For the text-containing cell, return its midpoint in (X, Y) coordinate format. 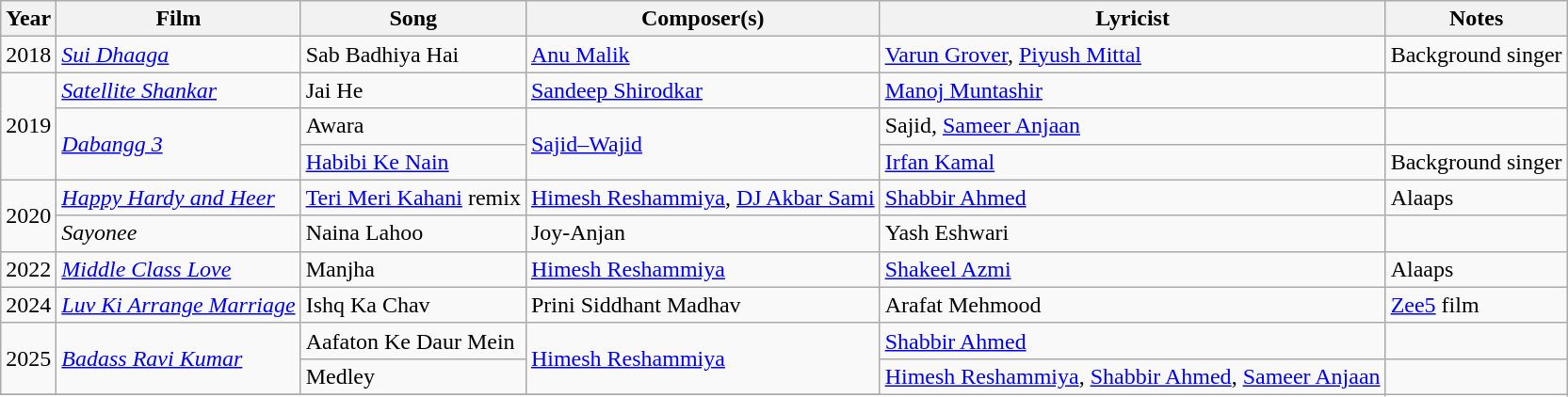
Year (28, 19)
2024 (28, 305)
2022 (28, 269)
Naina Lahoo (412, 233)
2020 (28, 215)
Dabangg 3 (179, 144)
Awara (412, 126)
Teri Meri Kahani remix (412, 198)
Luv Ki Arrange Marriage (179, 305)
Prini Siddhant Madhav (703, 305)
Manoj Muntashir (1132, 90)
Arafat Mehmood (1132, 305)
Himesh Reshammiya, Shabbir Ahmed, Sameer Anjaan (1132, 376)
Sui Dhaaga (179, 55)
Film (179, 19)
Ishq Ka Chav (412, 305)
Composer(s) (703, 19)
Song (412, 19)
Irfan Kamal (1132, 162)
Notes (1477, 19)
2025 (28, 358)
Himesh Reshammiya, DJ Akbar Sami (703, 198)
Joy-Anjan (703, 233)
Sajid, Sameer Anjaan (1132, 126)
Satellite Shankar (179, 90)
Habibi Ke Nain (412, 162)
2018 (28, 55)
Sayonee (179, 233)
Shakeel Azmi (1132, 269)
Aafaton Ke Daur Mein (412, 341)
Sajid–Wajid (703, 144)
Varun Grover, Piyush Mittal (1132, 55)
Lyricist (1132, 19)
Yash Eshwari (1132, 233)
Happy Hardy and Heer (179, 198)
Sandeep Shirodkar (703, 90)
2019 (28, 126)
Manjha (412, 269)
Sab Badhiya Hai (412, 55)
Zee5 film (1477, 305)
Middle Class Love (179, 269)
Anu Malik (703, 55)
Jai He (412, 90)
Badass Ravi Kumar (179, 358)
Medley (412, 376)
